Pinpoint the cell where the given text exists, returning its [x, y] midpoint coordinate. 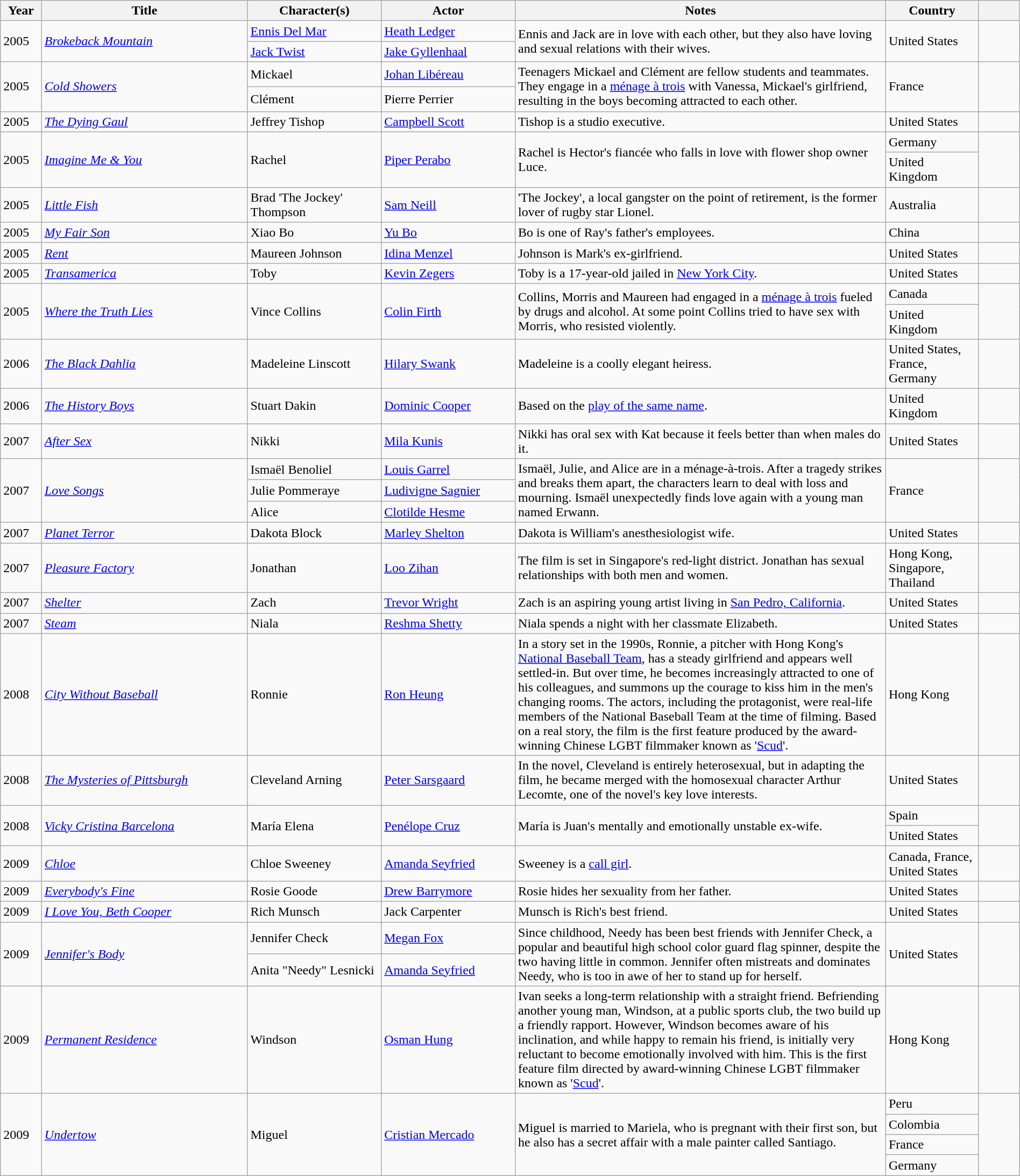
'The Jockey', a local gangster on the point of retirement, is the former lover of rugby star Lionel. [700, 204]
Windson [314, 1040]
Ennis and Jack are in love with each other, but they also have loving and sexual relations with their wives. [700, 41]
Cleveland Arning [314, 780]
Megan Fox [449, 938]
Munsch is Rich's best friend. [700, 911]
Madeleine is a coolly elegant heiress. [700, 364]
Little Fish [144, 204]
María Elena [314, 825]
Cristian Mercado [449, 1135]
Miguel [314, 1135]
Ennis Del Mar [314, 31]
Zach [314, 603]
Rachel is Hector's fiancée who falls in love with flower shop owner Luce. [700, 159]
Steam [144, 623]
Shelter [144, 603]
Campbell Scott [449, 122]
Transamerica [144, 273]
Anita "Needy" Lesnicki [314, 970]
Mila Kunis [449, 441]
Sweeney is a call girl. [700, 864]
Sam Neill [449, 204]
Idina Menzel [449, 253]
Vicky Cristina Barcelona [144, 825]
Nikki [314, 441]
The Dying Gaul [144, 122]
Julie Pommeraye [314, 490]
Rent [144, 253]
Planet Terror [144, 533]
Pierre Perrier [449, 99]
Canada, France, United States [932, 864]
City Without Baseball [144, 695]
Jeffrey Tishop [314, 122]
Jennifer Check [314, 938]
Johan Libéreau [449, 74]
Rich Munsch [314, 911]
Clotilde Hesme [449, 512]
Xiao Bo [314, 232]
Dakota Block [314, 533]
Loo Zihan [449, 568]
Rosie Goode [314, 891]
Osman Hung [449, 1040]
Marley Shelton [449, 533]
Hong Kong, Singapore, Thailand [932, 568]
Kevin Zegers [449, 273]
Toby is a 17-year-old jailed in New York City. [700, 273]
Ronnie [314, 695]
Piper Perabo [449, 159]
I Love You, Beth Cooper [144, 911]
Love Songs [144, 490]
Rosie hides her sexuality from her father. [700, 891]
Jake Gyllenhaal [449, 52]
Jonathan [314, 568]
Country [932, 11]
Zach is an aspiring young artist living in San Pedro, California. [700, 603]
Pleasure Factory [144, 568]
Rachel [314, 159]
Actor [449, 11]
María is Juan's mentally and emotionally unstable ex-wife. [700, 825]
Niala [314, 623]
Jack Carpenter [449, 911]
The film is set in Singapore's red-light district. Jonathan has sexual relationships with both men and women. [700, 568]
Drew Barrymore [449, 891]
Notes [700, 11]
Jack Twist [314, 52]
Stuart Dakin [314, 407]
China [932, 232]
Cold Showers [144, 87]
Year [22, 11]
Tishop is a studio executive. [700, 122]
Chloe Sweeney [314, 864]
Colin Firth [449, 311]
Johnson is Mark's ex-girlfriend. [700, 253]
Character(s) [314, 11]
Brokeback Mountain [144, 41]
Permanent Residence [144, 1040]
Jennifer's Body [144, 954]
After Sex [144, 441]
The Mysteries of Pittsburgh [144, 780]
Hilary Swank [449, 364]
Where the Truth Lies [144, 311]
Spain [932, 815]
Title [144, 11]
Madeleine Linscott [314, 364]
Imagine Me & You [144, 159]
Toby [314, 273]
Ismaël Benoliel [314, 469]
Based on the play of the same name. [700, 407]
Vince Collins [314, 311]
Nikki has oral sex with Kat because it feels better than when males do it. [700, 441]
Peter Sarsgaard [449, 780]
Bo is one of Ray's father's employees. [700, 232]
Peru [932, 1104]
United States, France, Germany [932, 364]
Maureen Johnson [314, 253]
Brad 'The Jockey' Thompson [314, 204]
Everybody's Fine [144, 891]
The Black Dahlia [144, 364]
The History Boys [144, 407]
Yu Bo [449, 232]
Louis Garrel [449, 469]
Penélope Cruz [449, 825]
Ron Heung [449, 695]
Australia [932, 204]
Canada [932, 294]
Dakota is William's anesthesiologist wife. [700, 533]
Miguel is married to Mariela, who is pregnant with their first son, but he also has a secret affair with a male painter called Santiago. [700, 1135]
Ludivigne Sagnier [449, 490]
Undertow [144, 1135]
Niala spends a night with her classmate Elizabeth. [700, 623]
Alice [314, 512]
Chloe [144, 864]
Dominic Cooper [449, 407]
Heath Ledger [449, 31]
Colombia [932, 1124]
My Fair Son [144, 232]
Trevor Wright [449, 603]
Reshma Shetty [449, 623]
Mickael [314, 74]
Clément [314, 99]
